Output the (x, y) coordinate of the center of the cell containing the given text.  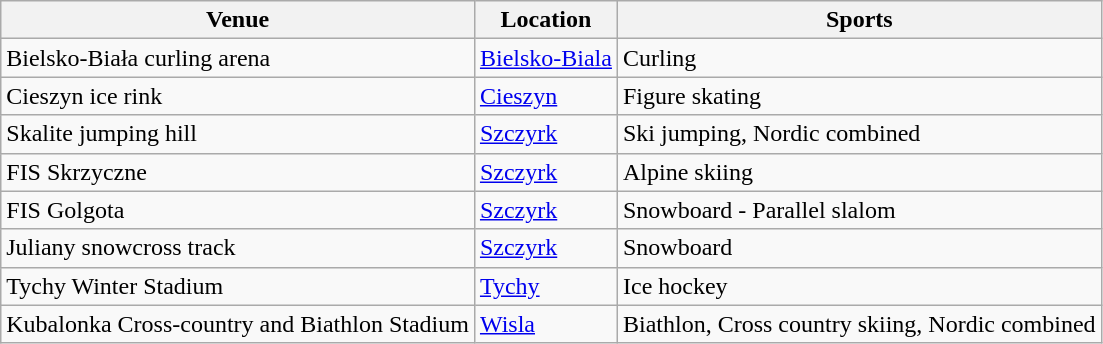
Curling (859, 58)
Tychy Winter Stadium (238, 286)
Ski jumping, Nordic combined (859, 134)
Tychy (546, 286)
Cieszyn (546, 96)
FIS Skrzyczne (238, 172)
Cieszyn ice rink (238, 96)
Kubalonka Cross-country and Biathlon Stadium (238, 324)
Ice hockey (859, 286)
Juliany snowcross track (238, 248)
Bielsko-Biała curling arena (238, 58)
Sports (859, 20)
Snowboard (859, 248)
Skalite jumping hill (238, 134)
Venue (238, 20)
Figure skating (859, 96)
Biathlon, Cross country skiing, Nordic combined (859, 324)
Alpine skiing (859, 172)
Bielsko-Biala (546, 58)
FIS Golgota (238, 210)
Wisla (546, 324)
Snowboard - Parallel slalom (859, 210)
Location (546, 20)
